Locate the cell with the specified text and output its (X, Y) center coordinate. 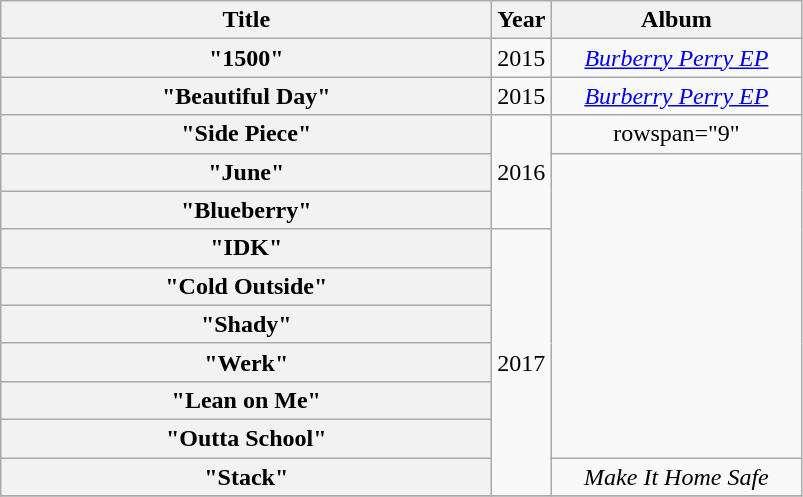
Make It Home Safe (676, 477)
"Werk" (246, 362)
2017 (522, 362)
rowspan="9" (676, 134)
Album (676, 20)
"Stack" (246, 477)
"Beautiful Day" (246, 96)
Title (246, 20)
Year (522, 20)
"1500" (246, 58)
"Lean on Me" (246, 400)
"June" (246, 172)
"Outta School" (246, 438)
"Cold Outside" (246, 286)
"Blueberry" (246, 210)
"Shady" (246, 324)
"IDK" (246, 248)
2016 (522, 172)
"Side Piece" (246, 134)
